Identify which cell holds the provided text, then report its (X, Y) central coordinate. 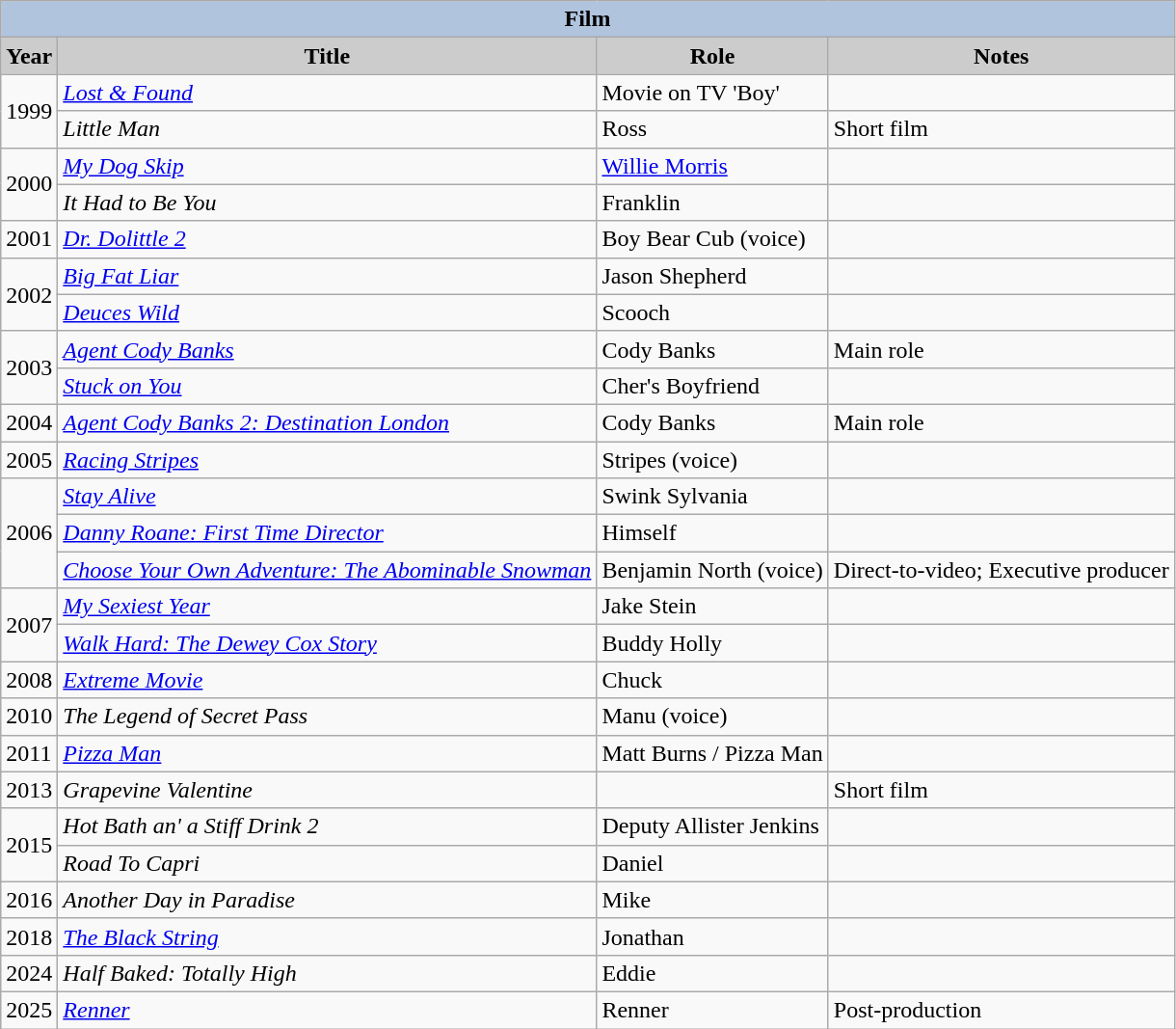
Title (328, 56)
Movie on TV 'Boy' (712, 93)
Post-production (1001, 1010)
The Black String (328, 936)
Road To Capri (328, 863)
Half Baked: Totally High (328, 973)
2018 (29, 936)
2011 (29, 753)
My Dog Skip (328, 166)
2024 (29, 973)
Swink Sylvania (712, 497)
Matt Burns / Pizza Man (712, 753)
2007 (29, 625)
Racing Stripes (328, 460)
2025 (29, 1010)
Grapevine Valentine (328, 790)
Notes (1001, 56)
Boy Bear Cub (voice) (712, 239)
Deuces Wild (328, 312)
Jason Shepherd (712, 276)
Extreme Movie (328, 680)
2004 (29, 422)
Ross (712, 129)
It Had to Be You (328, 203)
Stripes (voice) (712, 460)
Stay Alive (328, 497)
Film (588, 19)
Another Day in Paradise (328, 900)
Cher's Boyfriend (712, 386)
2002 (29, 294)
2003 (29, 367)
Danny Roane: First Time Director (328, 533)
Lost & Found (328, 93)
Jonathan (712, 936)
2010 (29, 717)
Scooch (712, 312)
2001 (29, 239)
Chuck (712, 680)
Pizza Man (328, 753)
Little Man (328, 129)
2008 (29, 680)
Himself (712, 533)
2005 (29, 460)
Dr. Dolittle 2 (328, 239)
Mike (712, 900)
2016 (29, 900)
Deputy Allister Jenkins (712, 826)
Direct-to-video; Executive producer (1001, 570)
Big Fat Liar (328, 276)
My Sexiest Year (328, 607)
2000 (29, 184)
Agent Cody Banks 2: Destination London (328, 422)
1999 (29, 111)
Eddie (712, 973)
Willie Morris (712, 166)
Daniel (712, 863)
Jake Stein (712, 607)
Role (712, 56)
2015 (29, 845)
Walk Hard: The Dewey Cox Story (328, 643)
Stuck on You (328, 386)
2013 (29, 790)
Franklin (712, 203)
The Legend of Secret Pass (328, 717)
Choose Your Own Adventure: The Abominable Snowman (328, 570)
2006 (29, 533)
Manu (voice) (712, 717)
Benjamin North (voice) (712, 570)
Buddy Holly (712, 643)
Hot Bath an' a Stiff Drink 2 (328, 826)
Agent Cody Banks (328, 349)
Year (29, 56)
